Detect which cell encompasses the target text, then output its (x, y) center coordinate. 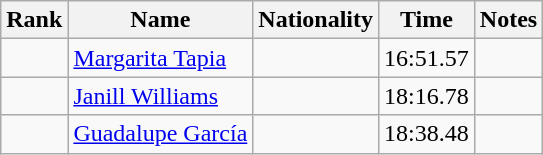
Nationality (316, 20)
Guadalupe García (160, 134)
Notes (508, 20)
Janill Williams (160, 96)
16:51.57 (427, 58)
Time (427, 20)
18:16.78 (427, 96)
18:38.48 (427, 134)
Name (160, 20)
Rank (34, 20)
Margarita Tapia (160, 58)
